From the cell containing the given text, extract its center point as (x, y) coordinate. 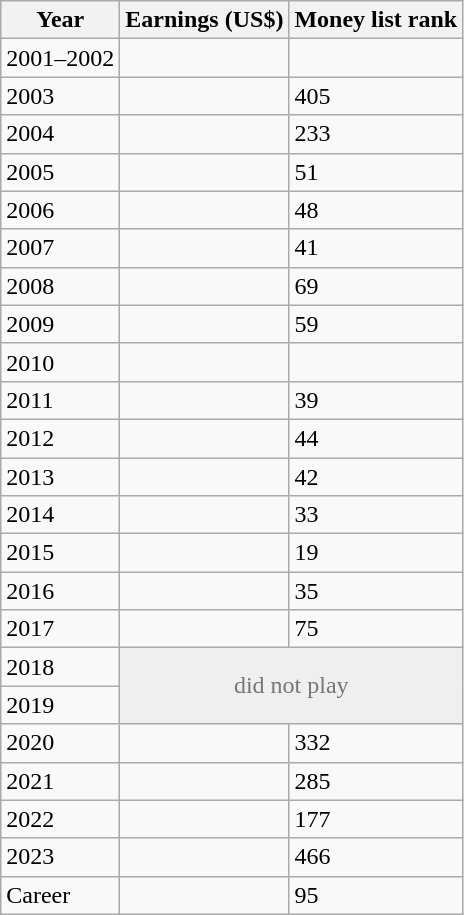
466 (376, 857)
2001–2002 (60, 58)
51 (376, 172)
2021 (60, 781)
39 (376, 400)
95 (376, 895)
2005 (60, 172)
2010 (60, 362)
2011 (60, 400)
35 (376, 591)
Earnings (US$) (204, 20)
41 (376, 248)
44 (376, 438)
33 (376, 515)
2004 (60, 134)
Money list rank (376, 20)
233 (376, 134)
405 (376, 96)
2008 (60, 286)
2022 (60, 819)
2003 (60, 96)
75 (376, 629)
2020 (60, 743)
2012 (60, 438)
177 (376, 819)
2017 (60, 629)
332 (376, 743)
19 (376, 553)
2014 (60, 515)
42 (376, 477)
59 (376, 324)
2023 (60, 857)
2015 (60, 553)
285 (376, 781)
48 (376, 210)
2016 (60, 591)
2009 (60, 324)
2006 (60, 210)
2018 (60, 667)
Career (60, 895)
69 (376, 286)
did not play (292, 686)
2013 (60, 477)
2007 (60, 248)
2019 (60, 705)
Year (60, 20)
